Pinpoint the cell where the given text exists, returning its (x, y) midpoint coordinate. 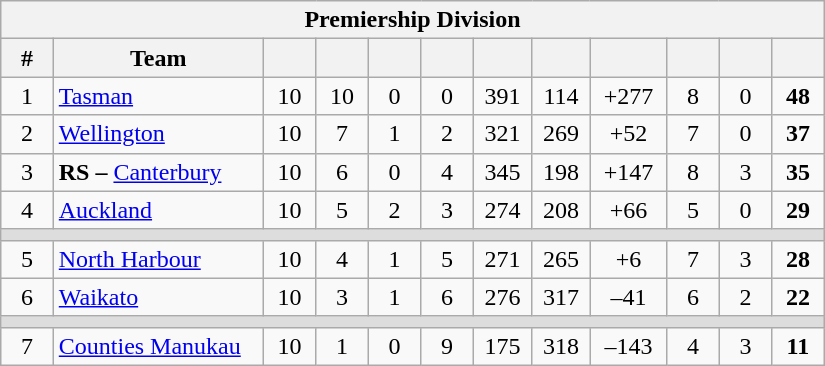
+277 (628, 96)
RS – Canterbury (158, 172)
Auckland (158, 210)
Waikato (158, 297)
345 (502, 172)
35 (798, 172)
269 (561, 134)
198 (561, 172)
11 (798, 346)
265 (561, 259)
–41 (628, 297)
Counties Manukau (158, 346)
Wellington (158, 134)
+52 (628, 134)
37 (798, 134)
North Harbour (158, 259)
Tasman (158, 96)
22 (798, 297)
208 (561, 210)
114 (561, 96)
317 (561, 297)
274 (502, 210)
48 (798, 96)
276 (502, 297)
+66 (628, 210)
# (27, 58)
9 (447, 346)
271 (502, 259)
Premiership Division (413, 20)
318 (561, 346)
391 (502, 96)
Team (158, 58)
+6 (628, 259)
321 (502, 134)
28 (798, 259)
29 (798, 210)
175 (502, 346)
–143 (628, 346)
+147 (628, 172)
